Identify which cell holds the provided text, then report its [X, Y] central coordinate. 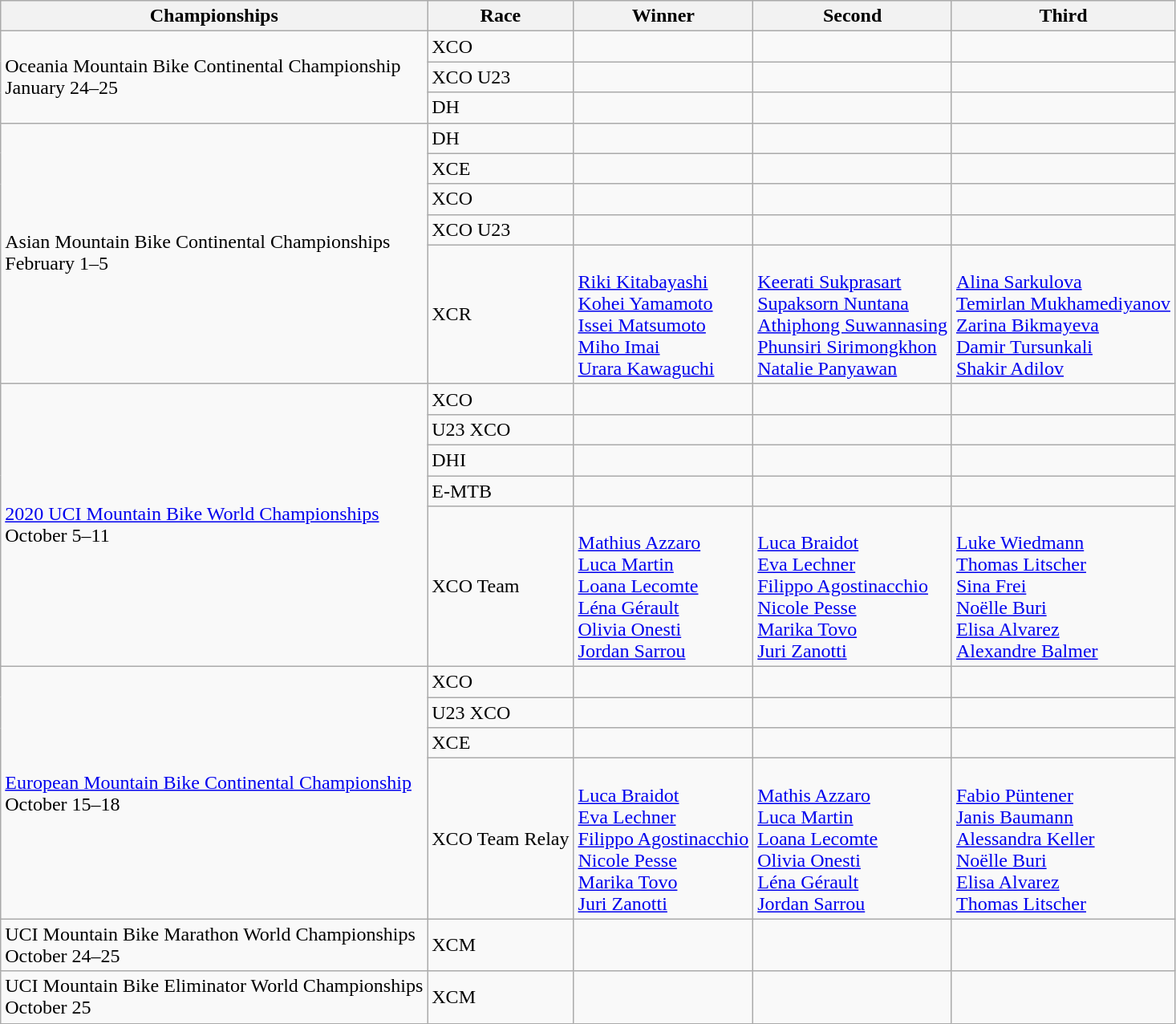
Winner [663, 16]
Mathius AzzaroLuca MartinLoana LecomteLéna GéraultOlivia OnestiJordan Sarrou [663, 587]
Fabio PüntenerJanis BaumannAlessandra KellerNoëlle BuriElisa AlvarezThomas Litscher [1063, 839]
DHI [501, 460]
Keerati SukprasartSupaksorn NuntanaAthiphong SuwannasingPhunsiri SirimongkhonNatalie Panyawan [853, 315]
Mathis AzzaroLuca MartinLoana LecomteOlivia OnestiLéna GéraultJordan Sarrou [853, 839]
Oceania Mountain Bike Continental Championship January 24–25 [214, 77]
Riki KitabayashiKohei YamamotoIssei MatsumotoMiho ImaiUrara Kawaguchi [663, 315]
2020 UCI Mountain Bike World Championships October 5–11 [214, 525]
Alina SarkulovaTemirlan MukhamediyanovZarina BikmayevaDamir TursunkaliShakir Adilov [1063, 315]
Championships [214, 16]
Second [853, 16]
Asian Mountain Bike Continental Championships February 1–5 [214, 254]
European Mountain Bike Continental Championship October 15–18 [214, 793]
Third [1063, 16]
E-MTB [501, 490]
Luke WiedmannThomas LitscherSina FreiNoëlle BuriElisa AlvarezAlexandre Balmer [1063, 587]
XCR [501, 315]
XCO Team Relay [501, 839]
XCO Team [501, 587]
UCI Mountain Bike Eliminator World Championships October 25 [214, 997]
Race [501, 16]
UCI Mountain Bike Marathon World Championships October 24–25 [214, 945]
